Detect which cell encompasses the target text, then output its (X, Y) center coordinate. 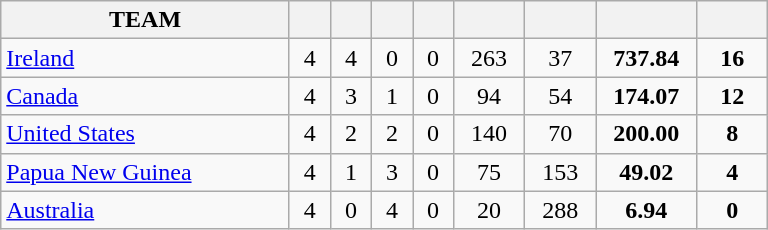
Canada (146, 96)
8 (732, 134)
37 (560, 58)
United States (146, 134)
Ireland (146, 58)
737.84 (646, 58)
263 (490, 58)
140 (490, 134)
75 (490, 172)
174.07 (646, 96)
TEAM (146, 20)
94 (490, 96)
Papua New Guinea (146, 172)
16 (732, 58)
200.00 (646, 134)
288 (560, 210)
Australia (146, 210)
153 (560, 172)
54 (560, 96)
20 (490, 210)
49.02 (646, 172)
6.94 (646, 210)
12 (732, 96)
70 (560, 134)
